Return the (x, y) coordinate for the center point of the cell that contains the specified text.  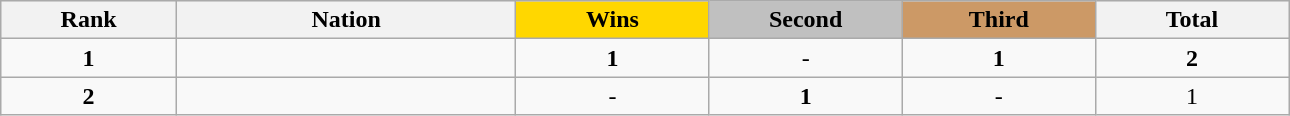
Nation (346, 20)
Wins (612, 20)
Rank (89, 20)
Second (806, 20)
Total (1192, 20)
Third (998, 20)
